Search for the cell housing the specified text and yield its [x, y] center coordinate. 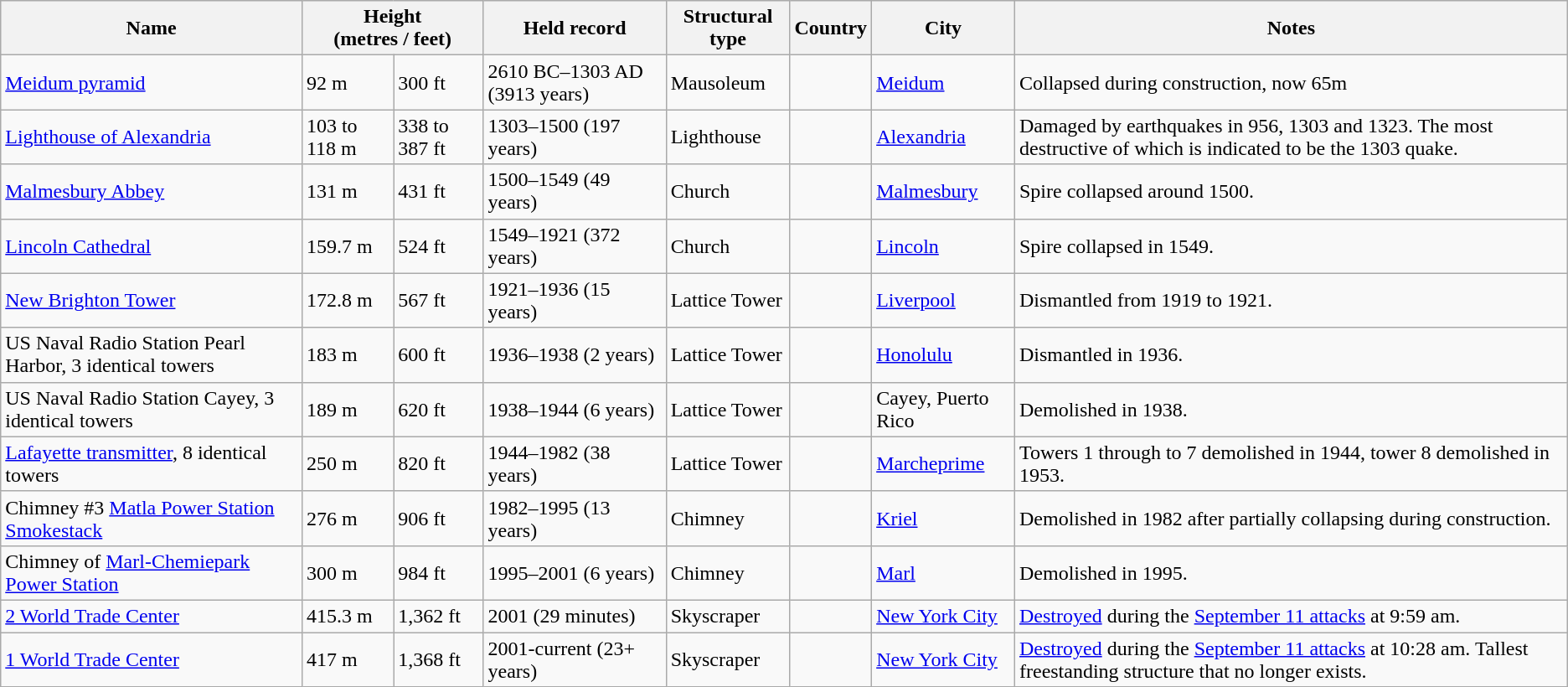
Country [831, 28]
250 m [347, 464]
Held record [575, 28]
300 ft [439, 82]
600 ft [439, 355]
417 m [347, 659]
984 ft [439, 573]
Kriel [943, 518]
Dismantled from 1919 to 1921. [1291, 300]
Lincoln [943, 246]
1500–1549 (49 years) [575, 191]
189 m [347, 409]
1944–1982 (38 years) [575, 464]
Marcheprime [943, 464]
Honolulu [943, 355]
Cayey, Puerto Rico [943, 409]
Meidum pyramid [152, 82]
US Naval Radio Station Cayey, 3 identical towers [152, 409]
Damaged by earthquakes in 956, 1303 and 1323. The most destructive of which is indicated to be the 1303 quake. [1291, 137]
1938–1944 (6 years) [575, 409]
Chimney #3 Matla Power Station Smokestack [152, 518]
New Brighton Tower [152, 300]
Alexandria [943, 137]
Marl [943, 573]
Height (metres / feet) [392, 28]
524 ft [439, 246]
159.7 m [347, 246]
Destroyed during the September 11 attacks at 9:59 am. [1291, 616]
567 ft [439, 300]
Demolished in 1938. [1291, 409]
2001-current (23+ years) [575, 659]
1,368 ft [439, 659]
City [943, 28]
Notes [1291, 28]
Lighthouse of Alexandria [152, 137]
2 World Trade Center [152, 616]
103 to 118 m [347, 137]
Malmesbury Abbey [152, 191]
1 World Trade Center [152, 659]
Lincoln Cathedral [152, 246]
Meidum [943, 82]
Liverpool [943, 300]
Towers 1 through to 7 demolished in 1944, tower 8 demolished in 1953. [1291, 464]
Name [152, 28]
Dismantled in 1936. [1291, 355]
2001 (29 minutes) [575, 616]
US Naval Radio Station Pearl Harbor, 3 identical towers [152, 355]
1549–1921 (372 years) [575, 246]
1995–2001 (6 years) [575, 573]
Lighthouse [728, 137]
Spire collapsed around 1500. [1291, 191]
1,362 ft [439, 616]
820 ft [439, 464]
276 m [347, 518]
Malmesbury [943, 191]
Chimney of Marl-Chemiepark Power Station [152, 573]
131 m [347, 191]
Structural type [728, 28]
183 m [347, 355]
620 ft [439, 409]
300 m [347, 573]
338 to 387 ft [439, 137]
Demolished in 1982 after partially collapsing during construction. [1291, 518]
415.3 m [347, 616]
Lafayette transmitter, 8 identical towers [152, 464]
Collapsed during construction, now 65m [1291, 82]
1936–1938 (2 years) [575, 355]
Demolished in 1995. [1291, 573]
1921–1936 (15 years) [575, 300]
431 ft [439, 191]
906 ft [439, 518]
172.8 m [347, 300]
Destroyed during the September 11 attacks at 10:28 am. Tallest freestanding structure that no longer exists. [1291, 659]
Mausoleum [728, 82]
1982–1995 (13 years) [575, 518]
2610 BC–1303 AD (3913 years) [575, 82]
Spire collapsed in 1549. [1291, 246]
92 m [347, 82]
1303–1500 (197 years) [575, 137]
